Scan for the cell matching the given text and deliver its (x, y) coordinate at center. 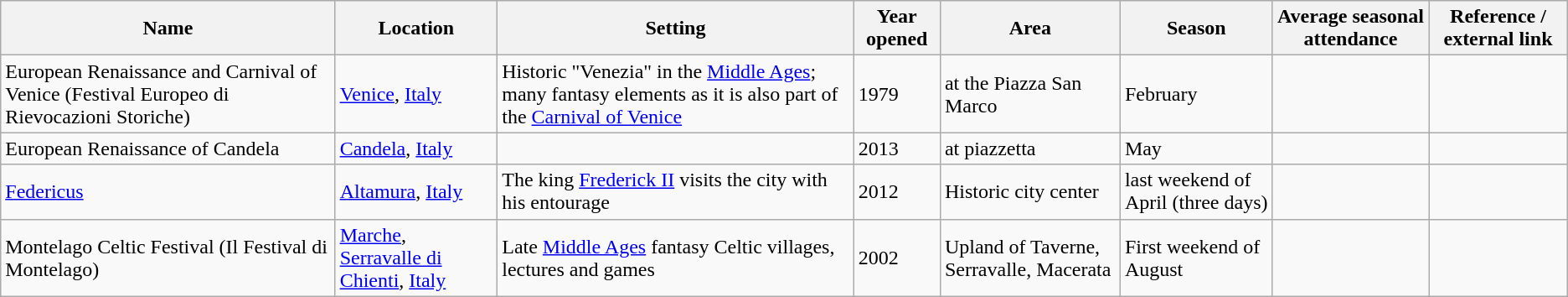
Montelago Celtic Festival (Il Festival di Montelago) (168, 258)
last weekend of April (three days) (1196, 191)
2002 (896, 258)
Late Middle Ages fantasy Celtic villages, lectures and games (675, 258)
Historic "Venezia" in the Middle Ages; many fantasy elements as it is also part of the Carnival of Venice (675, 94)
Area (1030, 29)
2013 (896, 148)
Marche, Serravalle di Chienti, Italy (416, 258)
Reference / external link (1498, 29)
Candela, Italy (416, 148)
at piazzetta (1030, 148)
Federicus (168, 191)
European Renaissance of Candela (168, 148)
First weekend of August (1196, 258)
at the Piazza San Marco (1030, 94)
Historic city center (1030, 191)
Location (416, 29)
Altamura, Italy (416, 191)
Name (168, 29)
The king Frederick II visits the city with his entourage (675, 191)
February (1196, 94)
Year opened (896, 29)
1979 (896, 94)
2012 (896, 191)
Setting (675, 29)
Venice, Italy (416, 94)
Average seasonal attendance (1350, 29)
Season (1196, 29)
May (1196, 148)
European Renaissance and Carnival of Venice (Festival Europeo di Rievocazioni Storiche) (168, 94)
Upland of Taverne, Serravalle, Macerata (1030, 258)
